Provide the (x, y) coordinate of the cell's center where the given text is located.  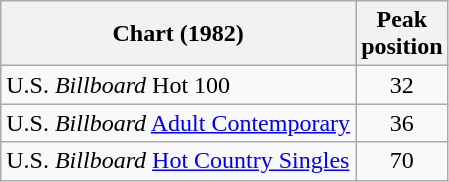
32 (402, 85)
U.S. Billboard Hot Country Singles (178, 161)
Chart (1982) (178, 34)
70 (402, 161)
U.S. Billboard Hot 100 (178, 85)
U.S. Billboard Adult Contemporary (178, 123)
Peakposition (402, 34)
36 (402, 123)
